For the text-containing cell, return its midpoint in (X, Y) coordinate format. 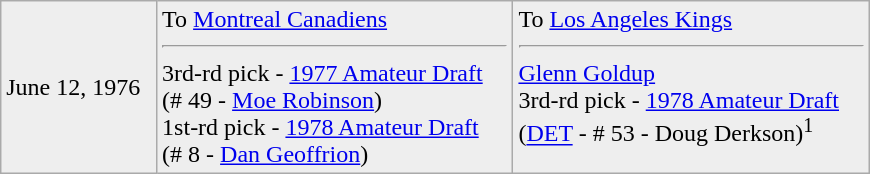
To Los Angeles KingsGlenn Goldup3rd-rd pick - 1978 Amateur Draft(DET - # 53 - Doug Derkson)1 (691, 88)
June 12, 1976 (79, 88)
To Montreal Canadiens3rd-rd pick - 1977 Amateur Draft(# 49 - Moe Robinson)1st-rd pick - 1978 Amateur Draft(# 8 - Dan Geoffrion) (335, 88)
